Scan for the cell matching the given text and deliver its (X, Y) coordinate at center. 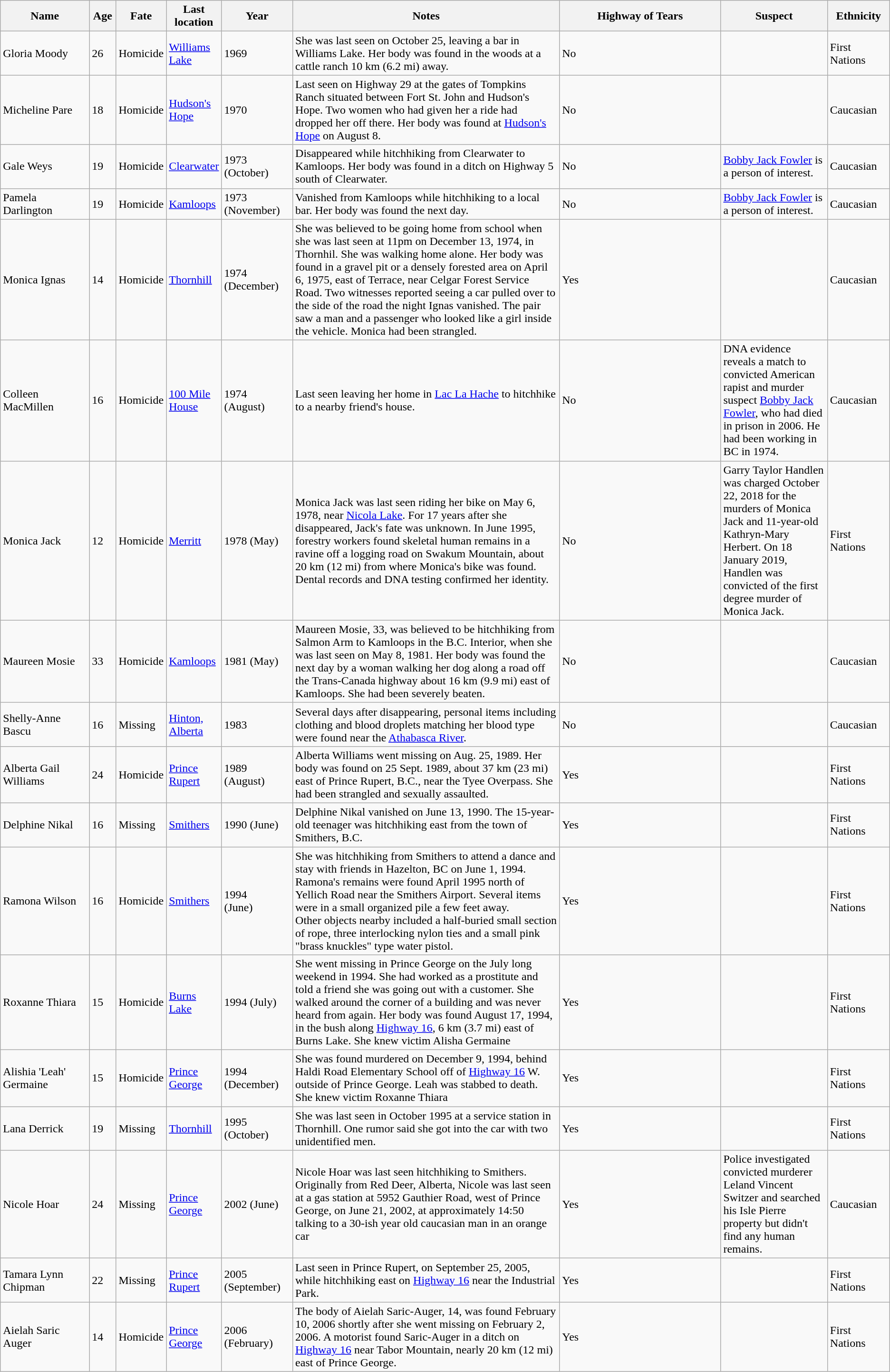
Year (257, 16)
Colleen MacMillen (45, 400)
Ethnicity (859, 16)
Williams Lake (194, 53)
1990 (June) (257, 825)
Clearwater (194, 166)
18 (103, 110)
1994(June) (257, 901)
Alishia 'Leah' Germaine (45, 1079)
She was last seen on October 25, leaving a bar in Williams Lake. Her body was found in the woods at a cattle ranch 10 km (6.2 mi) away. (426, 53)
1973 (October) (257, 166)
Pamela Darlington (45, 204)
Name (45, 16)
2002 (June) (257, 1204)
2006 (February) (257, 1337)
Tamara Lynn Chipman (45, 1280)
Shelly-Anne Bascu (45, 724)
Notes (426, 16)
Several days after disappearing, personal items including clothing and blood droplets matching her blood type were found near the Athabasca River. (426, 724)
1981 (May) (257, 661)
She was last seen in October 1995 at a service station in Thornhill. One rumor said she got into the car with two unidentified men. (426, 1129)
1983 (257, 724)
Highway of Tears (640, 16)
Disappeared while hitchhiking from Clearwater to Kamloops. Her body was found in a ditch on Highway 5 south of Clearwater. (426, 166)
2005 (September) (257, 1280)
Roxanne Thiara (45, 1002)
Hudson's Hope (194, 110)
Monica Ignas (45, 280)
Monica Jack (45, 540)
1994 (July) (257, 1002)
26 (103, 53)
Last location (194, 16)
1969 (257, 53)
1974 (December) (257, 280)
Nicole Hoar (45, 1204)
1974 (August) (257, 400)
Last seen leaving her home in Lac La Hache to hitchhike to a nearby friend's house. (426, 400)
Hinton, Alberta (194, 724)
Merritt (194, 540)
33 (103, 661)
Suspect (774, 16)
1973 (November) (257, 204)
Maureen Mosie (45, 661)
Age (103, 16)
Burns Lake (194, 1002)
1989 (August) (257, 774)
Last seen in Prince Rupert, on September 25, 2005, while hitchhiking east on Highway 16 near the Industrial Park. (426, 1280)
Delphine Nikal (45, 825)
Gloria Moody (45, 53)
Aielah Saric Auger (45, 1337)
12 (103, 540)
1995 (October) (257, 1129)
Gale Weys (45, 166)
100 Mile House (194, 400)
Delphine Nikal vanished on June 13, 1990. The 15-year-old teenager was hitchhiking east from the town of Smithers, B.C. (426, 825)
Fate (141, 16)
22 (103, 1280)
Alberta Gail Williams (45, 774)
Vanished from Kamloops while hitchhiking to a local bar. Her body was found the next day. (426, 204)
Micheline Pare (45, 110)
1994 (December) (257, 1079)
1970 (257, 110)
Lana Derrick (45, 1129)
1978 (May) (257, 540)
Ramona Wilson (45, 901)
Police investigated convicted murderer Leland Vincent Switzer and searched his Isle Pierre property but didn't find any human remains. (774, 1204)
